Output the [x, y] coordinate of the center of the cell containing the given text.  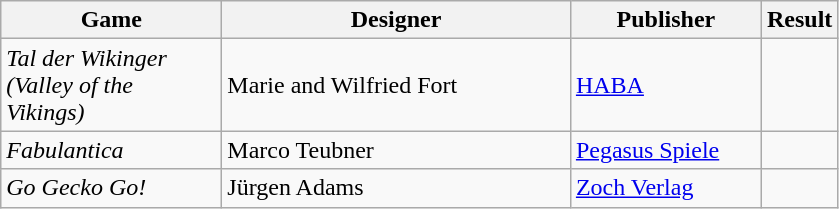
Game [112, 20]
Jürgen Adams [396, 188]
HABA [666, 85]
Go Gecko Go! [112, 188]
Zoch Verlag [666, 188]
Fabulantica [112, 150]
Publisher [666, 20]
Marco Teubner [396, 150]
Pegasus Spiele [666, 150]
Marie and Wilfried Fort [396, 85]
Tal der Wikinger (Valley of the Vikings) [112, 85]
Designer [396, 20]
Result [799, 20]
